Extract the (x, y) coordinate from the center of the cell holding the provided text.  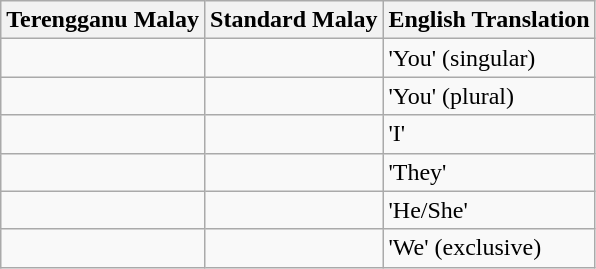
Standard Malay (294, 20)
Terengganu Malay (103, 20)
'You' (singular) (489, 58)
'You' (plural) (489, 96)
'We' (exclusive) (489, 248)
'He/She' (489, 210)
'I' (489, 134)
'They' (489, 172)
English Translation (489, 20)
